Search for the cell housing the specified text and yield its [x, y] center coordinate. 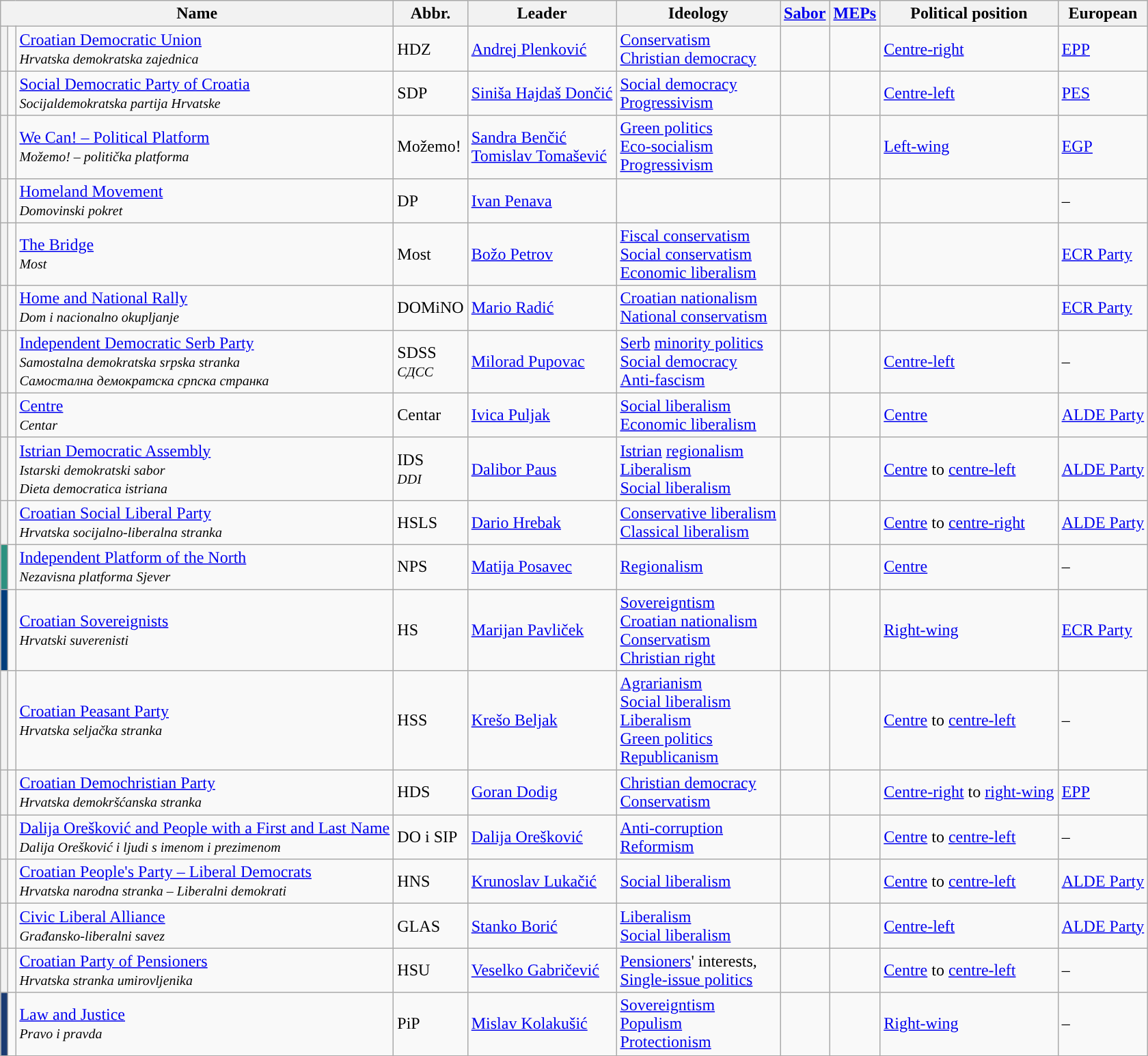
Centre-right [969, 49]
HSS [430, 721]
Ivan Penava [542, 201]
Law and Justice Pravo i pravda [205, 1024]
Sovereigntism Croatian nationalism Conservatism Christian right [698, 630]
Mislav Kolakušić [542, 1024]
Goran Dodig [542, 792]
Matija Posavec [542, 567]
Mario Radić [542, 307]
SDSS СДСС [430, 361]
Croatian nationalismNational conservatism [698, 307]
Sovereigntism Populism Protectionism [698, 1024]
Stanko Borić [542, 926]
SDP [430, 93]
Social liberalism [698, 881]
HDZ [430, 49]
Liberalism Social liberalism [698, 926]
Veselko Gabričević [542, 970]
Pensioners' interests, Single-issue politics [698, 970]
Istrian Democratic Assembly Istarski demokratski sabor Dieta democratica istriana [205, 469]
Marijan Pavliček [542, 630]
Serb minority politics Social democracy Anti-fascism [698, 361]
MEPs [855, 14]
PiP [430, 1024]
Independent Democratic Serb Party Samostalna demokratska srpska stranka Самостална демократска српска странка [205, 361]
Green politics Eco-socialism Progressivism [698, 147]
HNS [430, 881]
Sabor [805, 14]
Croatian Party of Pensioners Hrvatska stranka umirovljenika [205, 970]
Croatian Democratic Union Hrvatska demokratska zajednica [205, 49]
Krešo Beljak [542, 721]
Homeland Movement Domovinski pokret [205, 201]
Dalija Orešković [542, 837]
DOMiNO [430, 307]
Centre to centre-right [969, 522]
IDS DDI [430, 469]
Social democracy Progressivism [698, 93]
Istrian regionalism Liberalism Social liberalism [698, 469]
HSU [430, 970]
Conservatism Christian democracy [698, 49]
European [1103, 14]
Social liberalism Economic liberalism [698, 415]
We Can! – Political Platform Možemo! – politička platforma [205, 147]
The Bridge Most [205, 254]
Dalija Orešković and People with a First and Last Name Dalija Orešković i ljudi s imenom i prezimenom [205, 837]
Croatian Demochristian Party Hrvatska demokršćanska stranka [205, 792]
Dalibor Paus [542, 469]
NPS [430, 567]
Božo Petrov [542, 254]
HS [430, 630]
Name [197, 14]
Sandra BenčićTomislav Tomašević [542, 147]
Ideology [698, 14]
Christian democracy Conservatism [698, 792]
Ivica Puljak [542, 415]
Krunoslav Lukačić [542, 881]
Agrarianism Social liberalism Liberalism Green politics Republicanism [698, 721]
Fiscal conservatism Social conservatism Economic liberalism [698, 254]
Možemo! [430, 147]
Siniša Hajdaš Dončić [542, 93]
HSLS [430, 522]
Abbr. [430, 14]
Regionalism [698, 567]
Centre-right to right-wing [969, 792]
Centre Centar [205, 415]
Centar [430, 415]
Anti-corruption Reformism [698, 837]
Croatian Sovereignists Hrvatski suverenisti [205, 630]
Most [430, 254]
Milorad Pupovac [542, 361]
Dario Hrebak [542, 522]
Andrej Plenković [542, 49]
Croatian Peasant Party Hrvatska seljačka stranka [205, 721]
Croatian Social Liberal Party Hrvatska socijalno-liberalna stranka [205, 522]
DP [430, 201]
Political position [969, 14]
HDS [430, 792]
GLAS [430, 926]
Conservative liberalism Classical liberalism [698, 522]
Independent Platform of the North Nezavisna platforma Sjever [205, 567]
EGP [1103, 147]
DO i SIP [430, 837]
PES [1103, 93]
Croatian People's Party – Liberal Democrats Hrvatska narodna stranka – Liberalni demokrati [205, 881]
Left-wing [969, 147]
Home and National Rally Dom i nacionalno okupljanje [205, 307]
Social Democratic Party of Croatia Socijaldemokratska partija Hrvatske [205, 93]
Civic Liberal Alliance Građansko-liberalni savez [205, 926]
Leader [542, 14]
